Scan for the cell matching the given text and deliver its [x, y] coordinate at center. 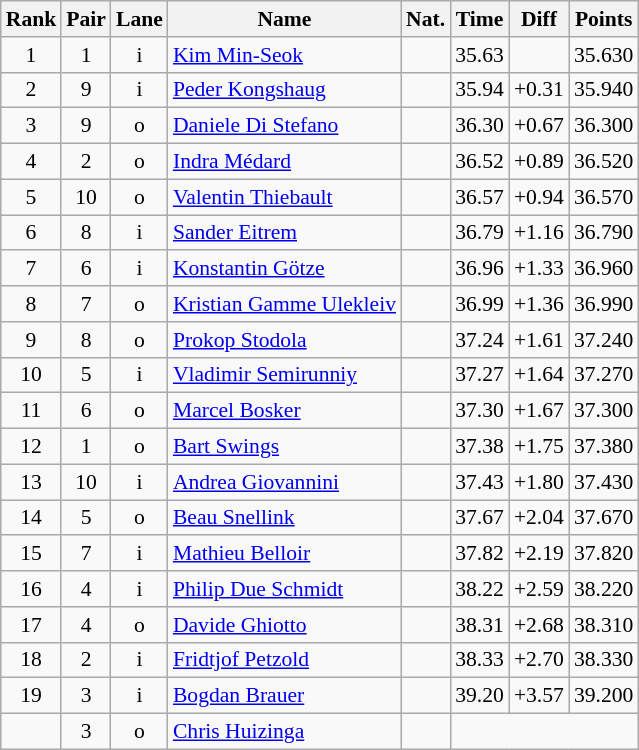
36.96 [480, 269]
Pair [86, 19]
Daniele Di Stefano [284, 126]
37.43 [480, 482]
Mathieu Belloir [284, 554]
37.24 [480, 340]
Diff [539, 19]
Bogdan Brauer [284, 696]
Indra Médard [284, 162]
38.33 [480, 660]
+0.31 [539, 90]
18 [32, 660]
16 [32, 589]
+2.68 [539, 625]
36.30 [480, 126]
39.20 [480, 696]
Konstantin Götze [284, 269]
38.22 [480, 589]
35.94 [480, 90]
Points [604, 19]
+2.59 [539, 589]
37.240 [604, 340]
15 [32, 554]
+2.70 [539, 660]
38.220 [604, 589]
Prokop Stodola [284, 340]
Lane [140, 19]
+0.94 [539, 197]
Valentin Thiebault [284, 197]
+2.19 [539, 554]
37.82 [480, 554]
35.630 [604, 55]
Rank [32, 19]
37.38 [480, 447]
+1.61 [539, 340]
Beau Snellink [284, 518]
+1.75 [539, 447]
37.27 [480, 375]
Marcel Bosker [284, 411]
36.570 [604, 197]
+0.67 [539, 126]
13 [32, 482]
Bart Swings [284, 447]
Davide Ghiotto [284, 625]
Nat. [426, 19]
Peder Kongshaug [284, 90]
36.52 [480, 162]
37.820 [604, 554]
37.30 [480, 411]
Philip Due Schmidt [284, 589]
37.670 [604, 518]
37.300 [604, 411]
Kim Min-Seok [284, 55]
39.200 [604, 696]
36.57 [480, 197]
+2.04 [539, 518]
+1.16 [539, 233]
+1.36 [539, 304]
36.520 [604, 162]
14 [32, 518]
12 [32, 447]
37.270 [604, 375]
35.63 [480, 55]
Kristian Gamme Ulekleiv [284, 304]
37.67 [480, 518]
Chris Huizinga [284, 732]
Time [480, 19]
Andrea Giovannini [284, 482]
+1.67 [539, 411]
36.960 [604, 269]
Fridtjof Petzold [284, 660]
36.300 [604, 126]
Name [284, 19]
36.99 [480, 304]
11 [32, 411]
+1.33 [539, 269]
19 [32, 696]
+3.57 [539, 696]
35.940 [604, 90]
17 [32, 625]
37.380 [604, 447]
+0.89 [539, 162]
+1.64 [539, 375]
36.79 [480, 233]
38.310 [604, 625]
38.31 [480, 625]
38.330 [604, 660]
36.990 [604, 304]
37.430 [604, 482]
+1.80 [539, 482]
Sander Eitrem [284, 233]
36.790 [604, 233]
Vladimir Semirunniy [284, 375]
